Identify which cell holds the provided text, then report its (x, y) central coordinate. 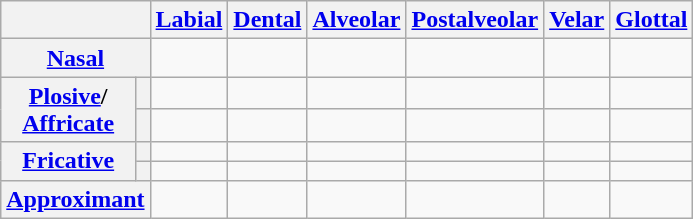
Approximant (76, 199)
Postalveolar (475, 20)
Glottal (652, 20)
Labial (189, 20)
Fricative (68, 161)
Plosive/Affricate (68, 110)
Dental (268, 20)
Velar (577, 20)
Nasal (76, 58)
Alveolar (356, 20)
